Capture the cell that displays the provided text and extract its [x, y] central coordinate. 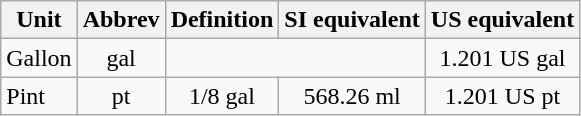
Gallon [39, 58]
1.201 US pt [502, 96]
US equivalent [502, 20]
Abbrev [121, 20]
Definition [222, 20]
pt [121, 96]
1.201 US gal [502, 58]
Unit [39, 20]
SI equivalent [352, 20]
gal [121, 58]
568.26 ml [352, 96]
1/8 gal [222, 96]
Pint [39, 96]
